Search for the cell housing the specified text and yield its [X, Y] center coordinate. 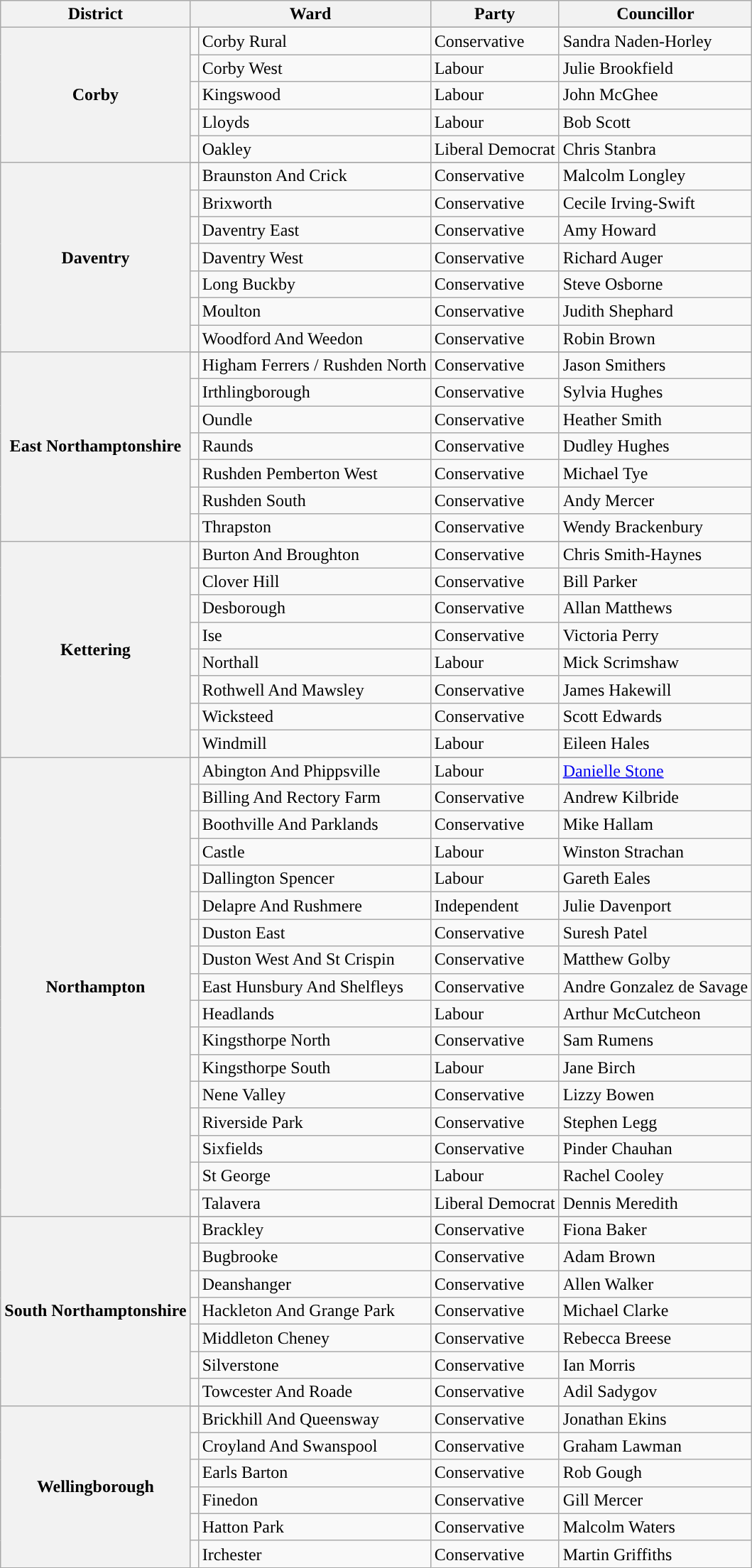
Headlands [314, 1014]
Finedon [314, 1500]
Higham Ferrers / Rushden North [314, 366]
Castle [314, 852]
Adam Brown [655, 1257]
Gill Mercer [655, 1500]
Ise [314, 635]
Corby [95, 95]
Rebecca Breese [655, 1338]
Heather Smith [655, 420]
Moulton [314, 311]
Independent [494, 906]
Wicksteed [314, 716]
Judith Shephard [655, 311]
Matthew Golby [655, 960]
South Northamptonshire [95, 1311]
Irchester [314, 1554]
Kingsthorpe North [314, 1041]
Dudley Hughes [655, 446]
Michael Tye [655, 473]
Windmill [314, 743]
Rachel Cooley [655, 1175]
Kettering [95, 649]
Lizzy Bowen [655, 1095]
Hatton Park [314, 1527]
Oakley [314, 149]
East Hunsbury And Shelfleys [314, 987]
Jane Birch [655, 1068]
St George [314, 1175]
Arthur McCutcheon [655, 1014]
Ward [310, 14]
Graham Lawman [655, 1446]
Cecile Irving-Swift [655, 203]
Victoria Perry [655, 635]
Malcolm Longley [655, 176]
Steve Osborne [655, 284]
Party [494, 14]
Wellingborough [95, 1486]
Andre Gonzalez de Savage [655, 987]
Councillor [655, 14]
Suresh Patel [655, 933]
Brixworth [314, 203]
Braunston And Crick [314, 176]
Sam Rumens [655, 1041]
Delapre And Rushmere [314, 906]
Mike Hallam [655, 825]
Duston West And St Crispin [314, 960]
Scott Edwards [655, 716]
Dennis Meredith [655, 1203]
Kingswood [314, 95]
Talavera [314, 1203]
Allan Matthews [655, 608]
Bill Parker [655, 581]
Dallington Spencer [314, 879]
Brackley [314, 1230]
Pinder Chauhan [655, 1148]
East Northamptonshire [95, 446]
Stephen Legg [655, 1122]
Daventry East [314, 230]
Sixfields [314, 1148]
Bugbrooke [314, 1257]
Julie Davenport [655, 906]
Burton And Broughton [314, 554]
Wendy Brackenbury [655, 527]
Sylvia Hughes [655, 393]
Fiona Baker [655, 1230]
Malcolm Waters [655, 1527]
Adil Sadygov [655, 1392]
John McGhee [655, 95]
Irthlingborough [314, 393]
Raunds [314, 446]
Richard Auger [655, 257]
Bob Scott [655, 122]
Abington And Phippsville [314, 770]
Mick Scrimshaw [655, 662]
Andrew Kilbride [655, 798]
Robin Brown [655, 339]
Corby West [314, 68]
Sandra Naden-Horley [655, 41]
James Hakewill [655, 689]
Nene Valley [314, 1095]
Gareth Eales [655, 879]
Rushden Pemberton West [314, 473]
Northall [314, 662]
Amy Howard [655, 230]
Clover Hill [314, 581]
Corby Rural [314, 41]
Jason Smithers [655, 366]
Ian Morris [655, 1365]
Woodford And Weedon [314, 339]
Hackleton And Grange Park [314, 1311]
Riverside Park [314, 1122]
Daventry West [314, 257]
Silverstone [314, 1365]
Boothville And Parklands [314, 825]
Rushden South [314, 500]
Martin Griffiths [655, 1554]
Rob Gough [655, 1473]
Oundle [314, 420]
Chris Stanbra [655, 149]
Earls Barton [314, 1473]
Middleton Cheney [314, 1338]
Winston Strachan [655, 852]
Michael Clarke [655, 1311]
Daventry [95, 257]
Long Buckby [314, 284]
Allen Walker [655, 1284]
Jonathan Ekins [655, 1419]
Chris Smith-Haynes [655, 554]
Rothwell And Mawsley [314, 689]
Andy Mercer [655, 500]
Kingsthorpe South [314, 1068]
Danielle Stone [655, 770]
Julie Brookfield [655, 68]
Croyland And Swanspool [314, 1446]
Thrapston [314, 527]
Duston East [314, 933]
Deanshanger [314, 1284]
District [95, 14]
Brickhill And Queensway [314, 1419]
Northampton [95, 987]
Eileen Hales [655, 743]
Billing And Rectory Farm [314, 798]
Towcester And Roade [314, 1392]
Desborough [314, 608]
Lloyds [314, 122]
